For the text-containing cell, return its midpoint in [x, y] coordinate format. 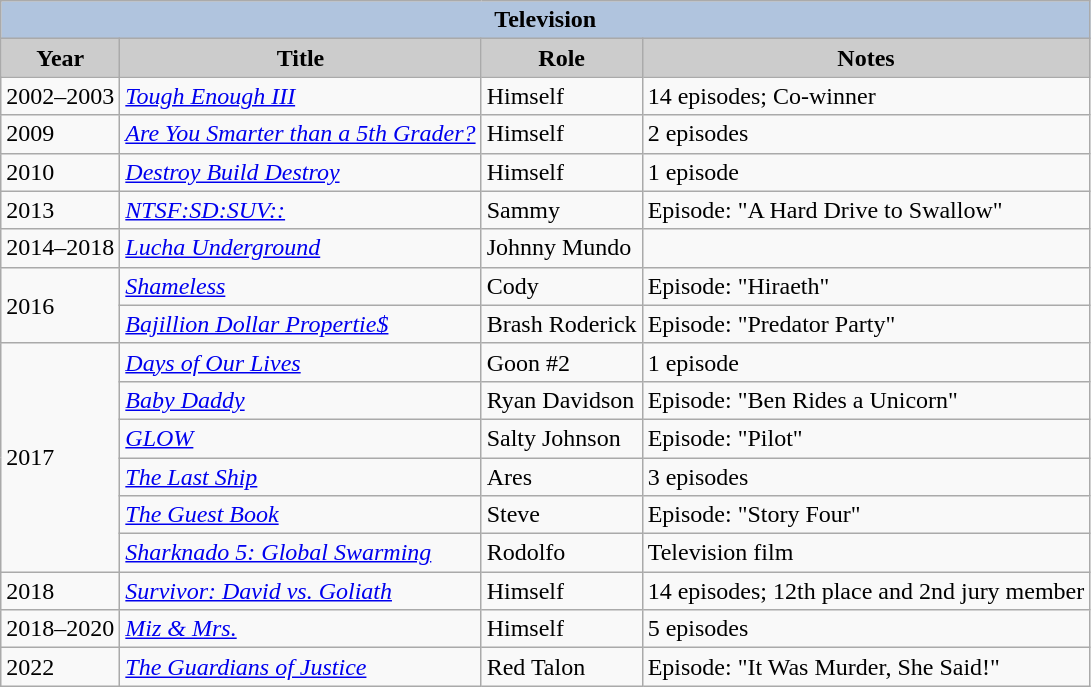
2013 [60, 210]
Red Talon [562, 667]
Episode: "Hiraeth" [866, 286]
2022 [60, 667]
2 episodes [866, 134]
Rodolfo [562, 553]
The Guest Book [300, 515]
Goon #2 [562, 362]
Television [546, 20]
14 episodes; 12th place and 2nd jury member [866, 591]
GLOW [300, 438]
Destroy Build Destroy [300, 172]
Episode: "Predator Party" [866, 324]
2018–2020 [60, 629]
Are You Smarter than a 5th Grader? [300, 134]
2016 [60, 305]
14 episodes; Co-winner [866, 96]
2018 [60, 591]
Sharknado 5: Global Swarming [300, 553]
Salty Johnson [562, 438]
3 episodes [866, 477]
Survivor: David vs. Goliath [300, 591]
The Guardians of Justice [300, 667]
Days of Our Lives [300, 362]
Steve [562, 515]
Episode: "Ben Rides a Unicorn" [866, 400]
Shameless [300, 286]
Episode: "Pilot" [866, 438]
Episode: "Story Four" [866, 515]
Johnny Mundo [562, 248]
2014–2018 [60, 248]
Baby Daddy [300, 400]
Notes [866, 58]
The Last Ship [300, 477]
Lucha Underground [300, 248]
Year [60, 58]
Ares [562, 477]
Episode: "A Hard Drive to Swallow" [866, 210]
Episode: "It Was Murder, She Said!" [866, 667]
2009 [60, 134]
NTSF:SD:SUV:: [300, 210]
Cody [562, 286]
Tough Enough III [300, 96]
2002–2003 [60, 96]
Role [562, 58]
Bajillion Dollar Propertie$ [300, 324]
5 episodes [866, 629]
Brash Roderick [562, 324]
Title [300, 58]
Sammy [562, 210]
Television film [866, 553]
2010 [60, 172]
2017 [60, 457]
Miz & Mrs. [300, 629]
Ryan Davidson [562, 400]
